Search for the cell housing the specified text and yield its (x, y) center coordinate. 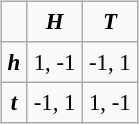
h (14, 62)
T (110, 22)
t (14, 103)
H (54, 22)
